From the cell containing the given text, extract its center point as [x, y] coordinate. 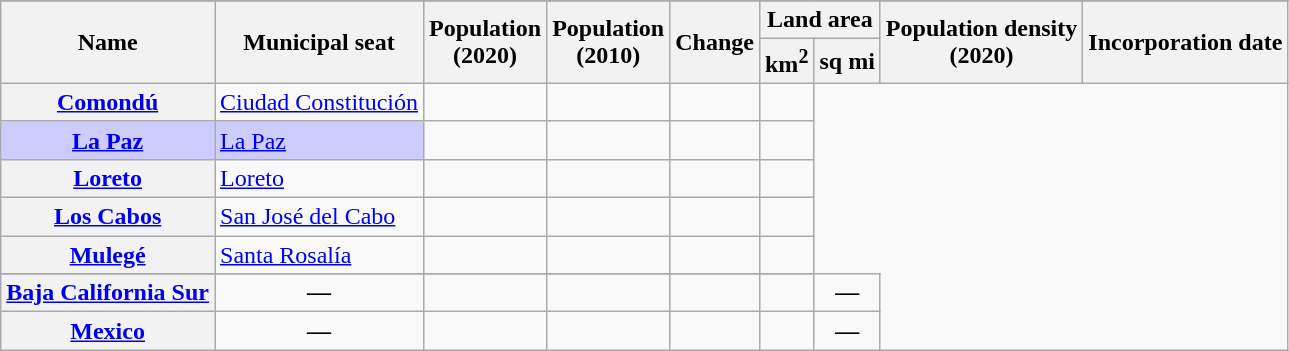
sq mi [847, 62]
Change [715, 42]
Ciudad Constitución [318, 102]
Name [108, 42]
Mulegé [108, 255]
San José del Cabo [318, 217]
Los Cabos [108, 217]
Land area [820, 20]
km2 [786, 62]
Incorporation date [1186, 42]
Municipal seat [318, 42]
Baja California Sur [108, 293]
Mexico [108, 331]
Santa Rosalía [318, 255]
Population(2010) [608, 42]
Comondú [108, 102]
Population density(2020) [981, 42]
Population(2020) [486, 42]
